Extract the [X, Y] coordinate from the center of the cell holding the provided text.  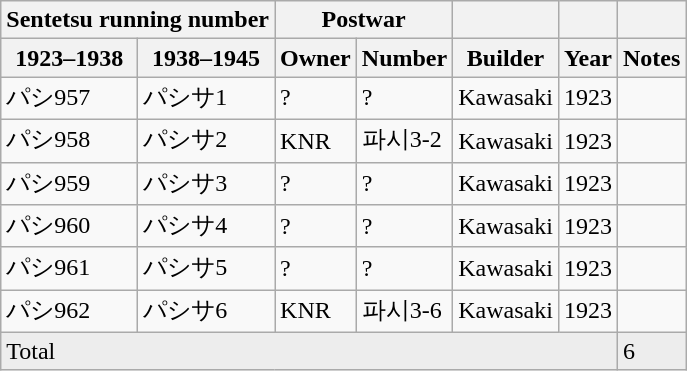
パシ960 [70, 226]
パシサ2 [206, 140]
パシ959 [70, 184]
6 [651, 351]
Number [404, 58]
パシサ3 [206, 184]
Builder [506, 58]
1923–1938 [70, 58]
パシ961 [70, 268]
파시3-6 [404, 312]
パシサ6 [206, 312]
Notes [651, 58]
パシサ4 [206, 226]
Owner [316, 58]
パシ957 [70, 98]
Total [310, 351]
パシサ5 [206, 268]
파시3-2 [404, 140]
Year [588, 58]
Postwar [364, 20]
パシサ1 [206, 98]
パシ958 [70, 140]
1938–1945 [206, 58]
Sentetsu running number [138, 20]
パシ962 [70, 312]
